From the cell containing the given text, extract its center point as (X, Y) coordinate. 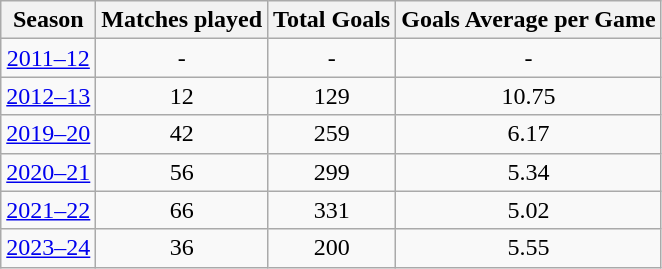
2011–12 (48, 58)
Matches played (182, 20)
2021–22 (48, 210)
200 (332, 248)
5.34 (528, 172)
2019–20 (48, 134)
299 (332, 172)
Goals Average per Game (528, 20)
331 (332, 210)
6.17 (528, 134)
2012–13 (48, 96)
56 (182, 172)
Total Goals (332, 20)
5.55 (528, 248)
66 (182, 210)
42 (182, 134)
259 (332, 134)
Season (48, 20)
36 (182, 248)
5.02 (528, 210)
2023–24 (48, 248)
10.75 (528, 96)
2020–21 (48, 172)
12 (182, 96)
129 (332, 96)
